Capture the cell that displays the provided text and extract its [x, y] central coordinate. 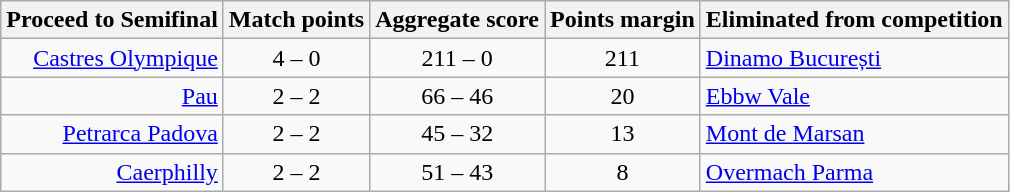
Match points [296, 20]
Caerphilly [112, 172]
Ebbw Vale [854, 96]
8 [623, 172]
Castres Olympique [112, 58]
Proceed to Semifinal [112, 20]
211 [623, 58]
Mont de Marsan [854, 134]
66 – 46 [458, 96]
Aggregate score [458, 20]
Pau [112, 96]
Points margin [623, 20]
Eliminated from competition [854, 20]
Dinamo București [854, 58]
Overmach Parma [854, 172]
13 [623, 134]
51 – 43 [458, 172]
45 – 32 [458, 134]
211 – 0 [458, 58]
20 [623, 96]
4 – 0 [296, 58]
Petrarca Padova [112, 134]
